Pinpoint the cell where the given text exists, returning its (x, y) midpoint coordinate. 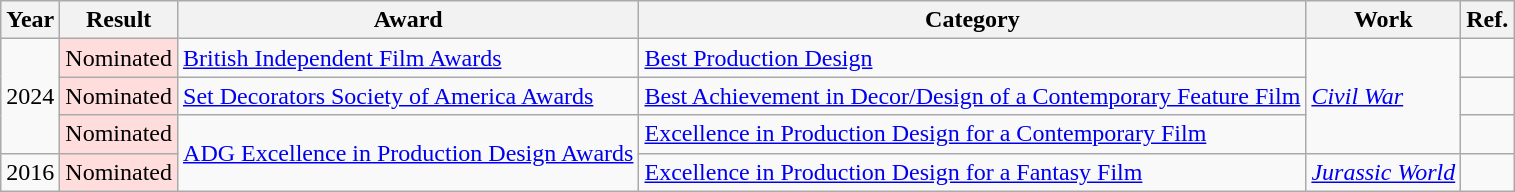
2024 (30, 96)
Jurassic World (1384, 172)
Result (119, 20)
Civil War (1384, 96)
Category (972, 20)
2016 (30, 172)
Excellence in Production Design for a Contemporary Film (972, 134)
British Independent Film Awards (408, 58)
ADG Excellence in Production Design Awards (408, 153)
Best Production Design (972, 58)
Year (30, 20)
Ref. (1488, 20)
Award (408, 20)
Excellence in Production Design for a Fantasy Film (972, 172)
Set Decorators Society of America Awards (408, 96)
Work (1384, 20)
Best Achievement in Decor/Design of a Contemporary Feature Film (972, 96)
